Return (X, Y) of the center of cell containing provided text 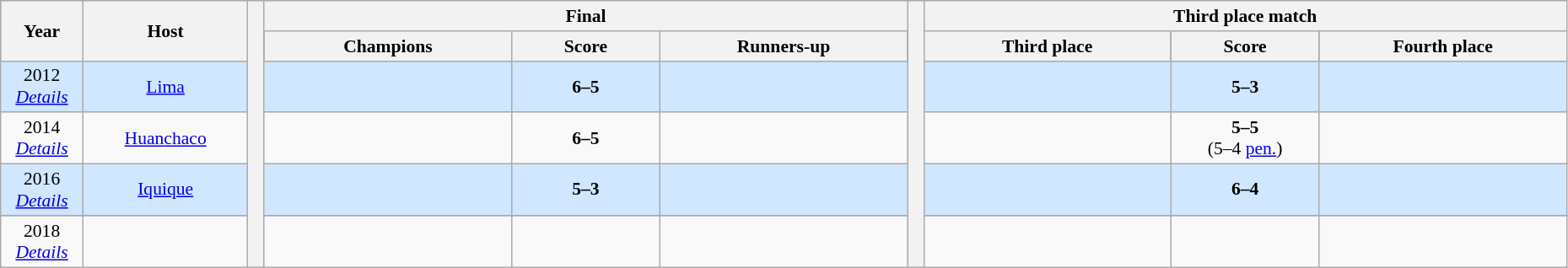
Year (42, 30)
6–4 (1245, 190)
5–5 (5–4 pen.) (1245, 138)
Fourth place (1442, 46)
Champions (388, 46)
Host (165, 30)
Lima (165, 86)
2016Details (42, 190)
Final (585, 16)
2018Details (42, 241)
2012Details (42, 86)
Runners-up (783, 46)
Third place (1048, 46)
Third place match (1245, 16)
Huanchaco (165, 138)
Iquique (165, 190)
2014Details (42, 138)
